Determine the (X, Y) coordinate at the center of the cell enclosing the given text.  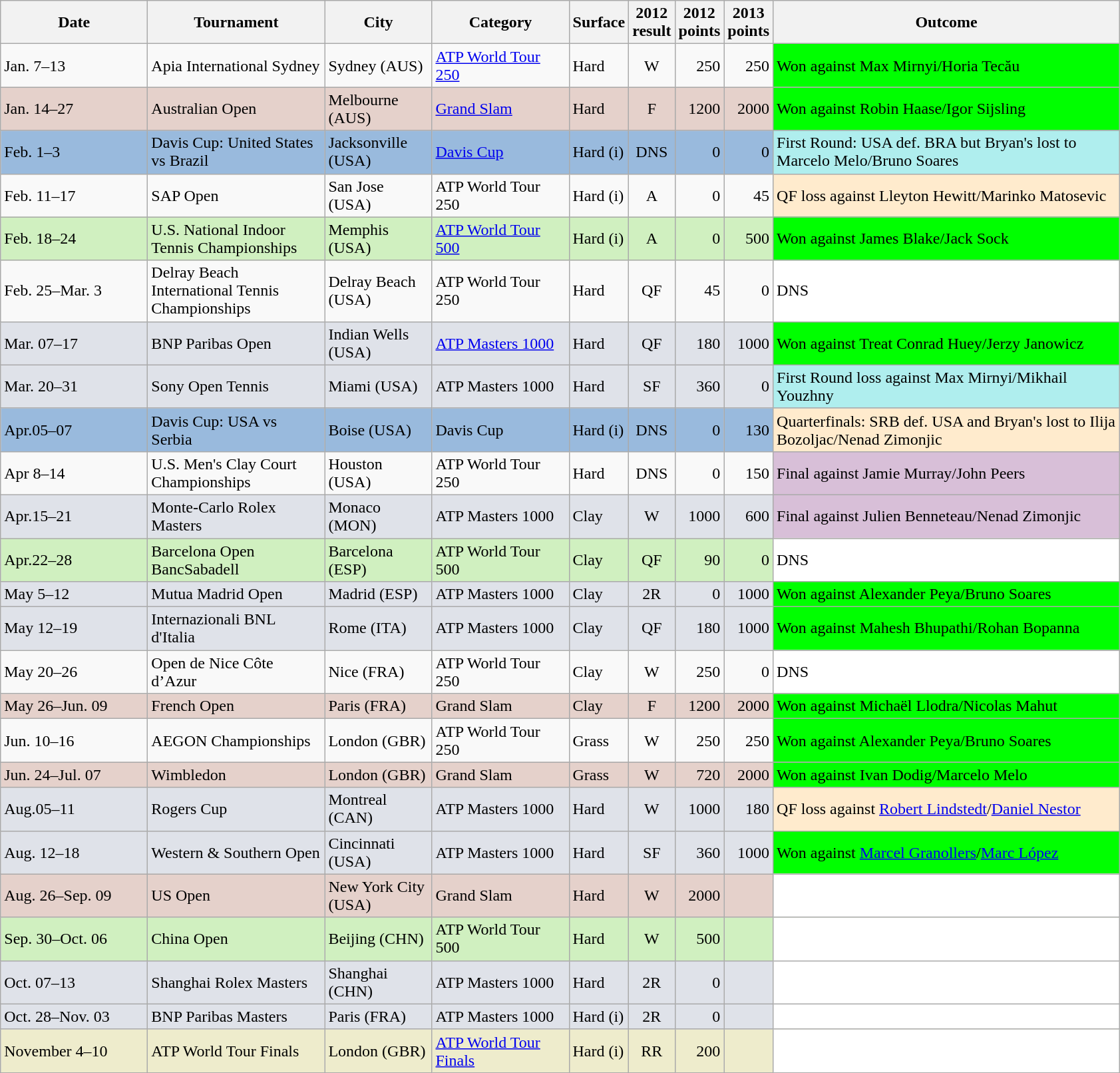
Feb. 11–17 (75, 196)
Cincinnati (USA) (378, 852)
Mar. 20–31 (75, 386)
Melbourne (AUS) (378, 109)
720 (699, 775)
Monte-Carlo Rolex Masters (236, 517)
Rogers Cup (236, 809)
Won against Robin Haase/Igor Sijsling (946, 109)
Davis Cup: USA vs Serbia (236, 430)
2013 points (749, 23)
Apia International Sydney (236, 65)
Jan. 14–27 (75, 109)
QF loss against Lleyton Hewitt/Marinko Matosevic (946, 196)
Open de Nice Côte d’Azur (236, 672)
May 12–19 (75, 628)
San Jose (USA) (378, 196)
AEGON Championships (236, 740)
Category (500, 23)
Feb. 25–Mar. 3 (75, 291)
Beijing (CHN) (378, 939)
Mutua Madrid Open (236, 594)
Western & Southern Open (236, 852)
US Open (236, 896)
Delray Beach International Tennis Championships (236, 291)
2012 result (652, 23)
2012 points (699, 23)
Jacksonville (USA) (378, 152)
Jan. 7–13 (75, 65)
Houston (USA) (378, 473)
Feb. 18–24 (75, 238)
Oct. 07–13 (75, 982)
May 26–Jun. 09 (75, 706)
Apr.05–07 (75, 430)
City (378, 23)
Aug.05–11 (75, 809)
November 4–10 (75, 1050)
Shanghai Rolex Masters (236, 982)
First Round: USA def. BRA but Bryan's lost to Marcelo Melo/Bruno Soares (946, 152)
Won against James Blake/Jack Sock (946, 238)
Jun. 24–Jul. 07 (75, 775)
Aug. 26–Sep. 09 (75, 896)
Madrid (ESP) (378, 594)
Nice (FRA) (378, 672)
Delray Beach (USA) (378, 291)
U.S. National Indoor Tennis Championships (236, 238)
Internazionali BNL d'Italia (236, 628)
Apr.22–28 (75, 559)
130 (749, 430)
Sony Open Tennis (236, 386)
Won against Michaël Llodra/Nicolas Mahut (946, 706)
May 20–26 (75, 672)
200 (699, 1050)
Apr 8–14 (75, 473)
Barcelona Open BancSabadell (236, 559)
U.S. Men's Clay Court Championships (236, 473)
600 (749, 517)
Won against Treat Conrad Huey/Jerzy Janowicz (946, 343)
China Open (236, 939)
Barcelona (ESP) (378, 559)
May 5–12 (75, 594)
Feb. 1–3 (75, 152)
Wimbledon (236, 775)
Final against Jamie Murray/John Peers (946, 473)
Memphis (USA) (378, 238)
Won against Marcel Granollers/Marc López (946, 852)
Sydney (AUS) (378, 65)
SAP Open (236, 196)
First Round loss against Max Mirnyi/Mikhail Youzhny (946, 386)
Surface (599, 23)
Won against Ivan Dodig/Marcelo Melo (946, 775)
90 (699, 559)
Rome (ITA) (378, 628)
Davis Cup: United States vs Brazil (236, 152)
Sep. 30–Oct. 06 (75, 939)
Boise (USA) (378, 430)
Won against Max Mirnyi/Horia Tecău (946, 65)
Indian Wells (USA) (378, 343)
Montreal (CAN) (378, 809)
Won against Mahesh Bhupathi/Rohan Bopanna (946, 628)
Mar. 07–17 (75, 343)
QF loss against Robert Lindstedt/Daniel Nestor (946, 809)
RR (652, 1050)
BNP Paribas Open (236, 343)
Oct. 28–Nov. 03 (75, 1016)
Monaco (MON) (378, 517)
New York City (USA) (378, 896)
Outcome (946, 23)
Australian Open (236, 109)
Aug. 12–18 (75, 852)
Quarterfinals: SRB def. USA and Bryan's lost to Ilija Bozoljac/Nenad Zimonjic (946, 430)
Date (75, 23)
Miami (USA) (378, 386)
Jun. 10–16 (75, 740)
Shanghai (CHN) (378, 982)
BNP Paribas Masters (236, 1016)
Apr.15–21 (75, 517)
150 (749, 473)
French Open (236, 706)
Tournament (236, 23)
Final against Julien Benneteau/Nenad Zimonjic (946, 517)
